Identify which cell holds the provided text, then report its (X, Y) central coordinate. 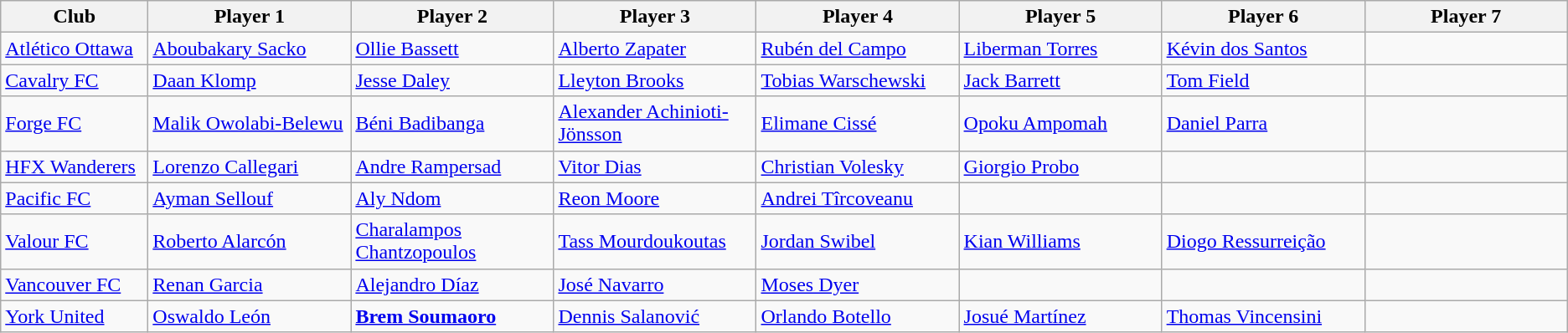
York United (75, 316)
Renan Garcia (250, 284)
Club (75, 17)
Malik Owolabi-Belewu (250, 124)
Dennis Salanović (655, 316)
Ayman Sellouf (250, 198)
Opoku Ampomah (1060, 124)
Andrei Tîrcoveanu (858, 198)
Andre Rampersad (452, 166)
Jesse Daley (452, 80)
Vitor Dias (655, 166)
Forge FC (75, 124)
Aly Ndom (452, 198)
Charalampos Chantzopoulos (452, 241)
Diogo Ressurreição (1263, 241)
Giorgio Probo (1060, 166)
Player 4 (858, 17)
Atlético Ottawa (75, 49)
Player 7 (1466, 17)
Player 2 (452, 17)
Daniel Parra (1263, 124)
Rubén del Campo (858, 49)
Player 1 (250, 17)
Alejandro Díaz (452, 284)
Tobias Warschewski (858, 80)
Brem Soumaoro (452, 316)
Pacific FC (75, 198)
Kian Williams (1060, 241)
Béni Badibanga (452, 124)
Valour FC (75, 241)
Elimane Cissé (858, 124)
Orlando Botello (858, 316)
Roberto Alarcón (250, 241)
Ollie Bassett (452, 49)
Player 3 (655, 17)
Lleyton Brooks (655, 80)
Lorenzo Callegari (250, 166)
Moses Dyer (858, 284)
Jack Barrett (1060, 80)
Cavalry FC (75, 80)
Alexander Achinioti-Jönsson (655, 124)
Jordan Swibel (858, 241)
Thomas Vincensini (1263, 316)
Vancouver FC (75, 284)
HFX Wanderers (75, 166)
Player 6 (1263, 17)
José Navarro (655, 284)
Josué Martínez (1060, 316)
Liberman Torres (1060, 49)
Christian Volesky (858, 166)
Kévin dos Santos (1263, 49)
Oswaldo León (250, 316)
Tass Mourdoukoutas (655, 241)
Reon Moore (655, 198)
Player 5 (1060, 17)
Daan Klomp (250, 80)
Tom Field (1263, 80)
Alberto Zapater (655, 49)
Aboubakary Sacko (250, 49)
